From the cell containing the given text, extract its center point as (X, Y) coordinate. 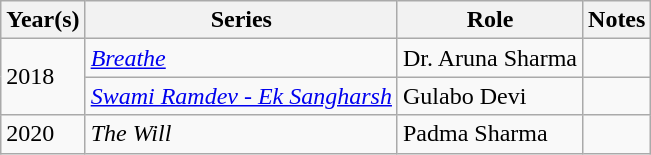
2020 (43, 134)
Swami Ramdev - Ek Sangharsh (241, 96)
Padma Sharma (490, 134)
2018 (43, 77)
Breathe (241, 58)
The Will (241, 134)
Series (241, 20)
Gulabo Devi (490, 96)
Notes (617, 20)
Dr. Aruna Sharma (490, 58)
Year(s) (43, 20)
Role (490, 20)
